From the cell containing the given text, extract its center point as (x, y) coordinate. 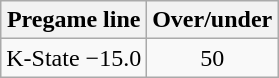
50 (212, 58)
Pregame line (74, 20)
Over/under (212, 20)
K-State −15.0 (74, 58)
